Return [X, Y] of the center of cell containing provided text 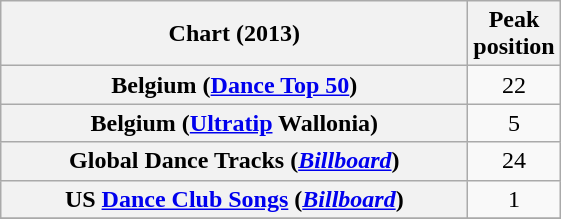
1 [514, 199]
US Dance Club Songs (Billboard) [234, 199]
Belgium (Ultratip Wallonia) [234, 123]
Belgium (Dance Top 50) [234, 85]
22 [514, 85]
24 [514, 161]
5 [514, 123]
Chart (2013) [234, 34]
Peakposition [514, 34]
Global Dance Tracks (Billboard) [234, 161]
